Capture the cell that displays the provided text and extract its (X, Y) central coordinate. 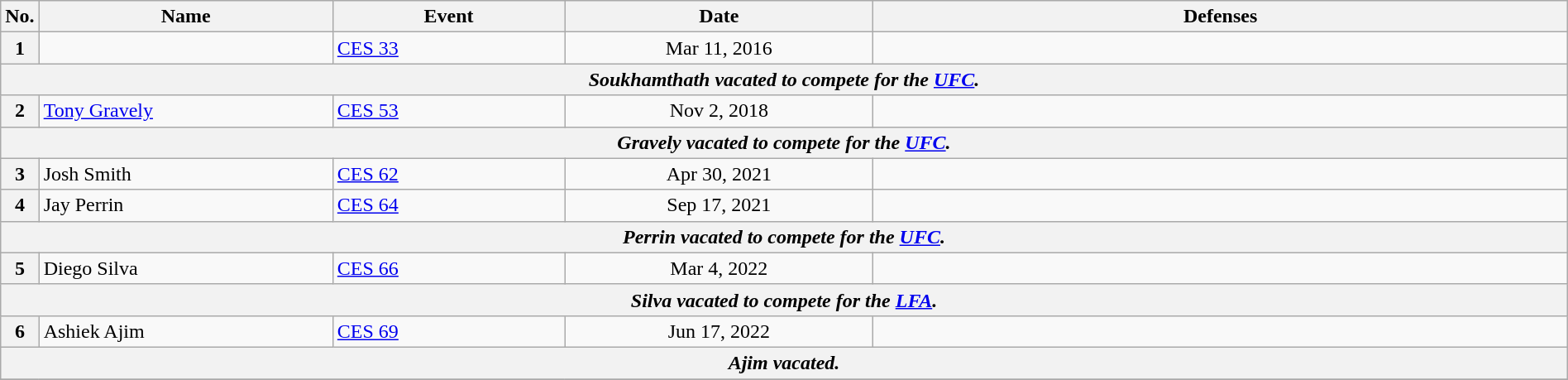
Gravely vacated to compete for the UFC. (784, 142)
CES 62 (448, 174)
No. (20, 17)
5 (20, 268)
Sep 17, 2021 (719, 205)
Perrin vacated to compete for the UFC. (784, 237)
Mar 4, 2022 (719, 268)
Diego Silva (185, 268)
Mar 11, 2016 (719, 48)
Event (448, 17)
CES 64 (448, 205)
6 (20, 331)
Defenses (1221, 17)
Nov 2, 2018 (719, 111)
Date (719, 17)
CES 66 (448, 268)
CES 69 (448, 331)
CES 53 (448, 111)
Tony Gravely (185, 111)
Jun 17, 2022 (719, 331)
Jay Perrin (185, 205)
Silva vacated to compete for the LFA. (784, 300)
4 (20, 205)
CES 33 (448, 48)
Ashiek Ajim (185, 331)
Name (185, 17)
3 (20, 174)
2 (20, 111)
Apr 30, 2021 (719, 174)
Josh Smith (185, 174)
Ajim vacated. (784, 363)
1 (20, 48)
Soukhamthath vacated to compete for the UFC. (784, 79)
